For the text-containing cell, return its midpoint in [X, Y] coordinate format. 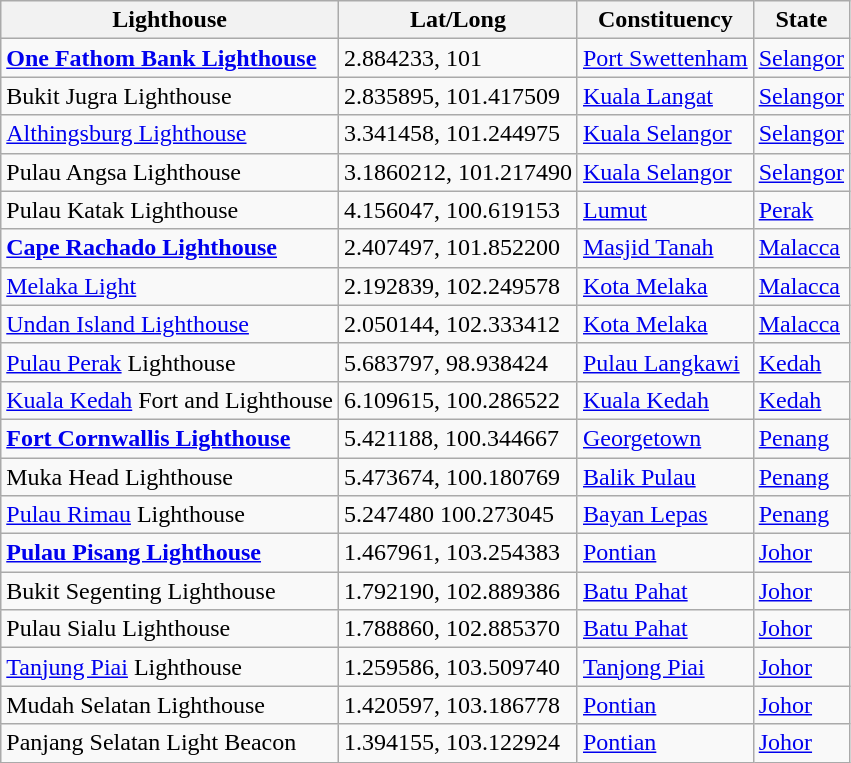
1.792190, 102.889386 [458, 591]
Cape Rachado Lighthouse [170, 248]
Muka Head Lighthouse [170, 477]
3.1860212, 101.217490 [458, 172]
5.421188, 100.344667 [458, 438]
Tanjung Piai Lighthouse [170, 667]
5.247480 100.273045 [458, 515]
1.467961, 103.254383 [458, 553]
Lumut [665, 210]
Fort Cornwallis Lighthouse [170, 438]
Kuala Kedah Fort and Lighthouse [170, 400]
1.259586, 103.509740 [458, 667]
Lat/Long [458, 20]
Georgetown [665, 438]
2.884233, 101 [458, 58]
Undan Island Lighthouse [170, 324]
Lighthouse [170, 20]
Masjid Tanah [665, 248]
Pulau Angsa Lighthouse [170, 172]
Perak [801, 210]
Bayan Lepas [665, 515]
Pulau Rimau Lighthouse [170, 515]
3.341458, 101.244975 [458, 134]
Pulau Pisang Lighthouse [170, 553]
1.394155, 103.122924 [458, 743]
One Fathom Bank Lighthouse [170, 58]
2.835895, 101.417509 [458, 96]
4.156047, 100.619153 [458, 210]
2.407497, 101.852200 [458, 248]
Pulau Perak Lighthouse [170, 362]
Althingsburg Lighthouse [170, 134]
1.788860, 102.885370 [458, 629]
Port Swettenham [665, 58]
Mudah Selatan Lighthouse [170, 705]
Pulau Sialu Lighthouse [170, 629]
Pulau Langkawi [665, 362]
5.473674, 100.180769 [458, 477]
Melaka Light [170, 286]
1.420597, 103.186778 [458, 705]
Bukit Segenting Lighthouse [170, 591]
Constituency [665, 20]
Tanjong Piai [665, 667]
Kuala Langat [665, 96]
5.683797, 98.938424 [458, 362]
Panjang Selatan Light Beacon [170, 743]
6.109615, 100.286522 [458, 400]
Pulau Katak Lighthouse [170, 210]
2.050144, 102.333412 [458, 324]
Kuala Kedah [665, 400]
Bukit Jugra Lighthouse [170, 96]
Balik Pulau [665, 477]
State [801, 20]
2.192839, 102.249578 [458, 286]
